Output the (x, y) coordinate of the center of the cell containing the given text.  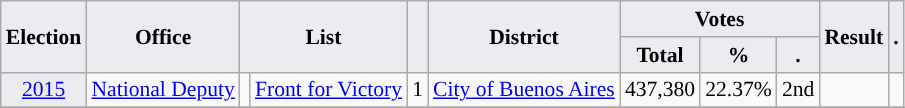
Election (44, 36)
22.37% (738, 90)
District (524, 36)
437,380 (660, 90)
List (324, 36)
% (738, 55)
Office (162, 36)
Front for Victory (328, 90)
Total (660, 55)
Votes (720, 19)
1 (418, 90)
2nd (798, 90)
National Deputy (162, 90)
2015 (44, 90)
City of Buenos Aires (524, 90)
Result (854, 36)
